Return [X, Y] of the center of cell containing provided text 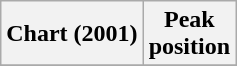
Chart (2001) [72, 34]
Peakposition [189, 34]
